Extract the (x, y) coordinate from the center of the cell holding the provided text.  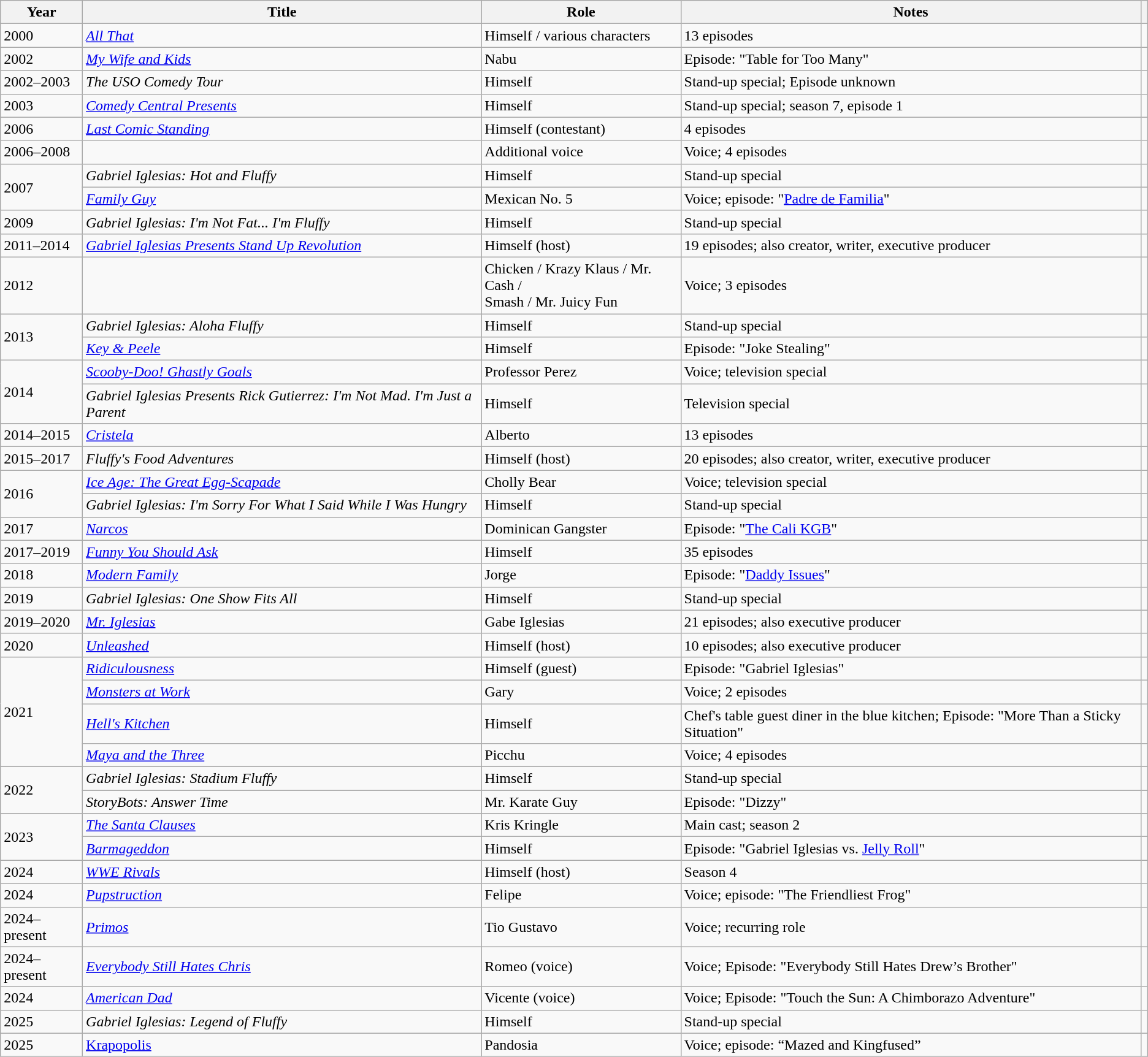
Role (581, 12)
2002 (42, 59)
Everybody Still Hates Chris (282, 966)
Main cast; season 2 (911, 825)
Modern Family (282, 575)
Notes (911, 12)
Himself (guest) (581, 668)
Family Guy (282, 199)
Voice; episode: "The Friendliest Frog" (911, 895)
Season 4 (911, 872)
Pandosia (581, 1045)
2003 (42, 105)
35 episodes (911, 552)
Nabu (581, 59)
Voice; 3 episodes (911, 285)
Gabriel Iglesias: I'm Sorry For What I Said While I Was Hungry (282, 505)
Cholly Bear (581, 482)
Title (282, 12)
2006–2008 (42, 152)
Voice; Episode: "Everybody Still Hates Drew’s Brother" (911, 966)
Primos (282, 927)
2002–2003 (42, 82)
Pupstruction (282, 895)
2006 (42, 129)
Mr. Karate Guy (581, 802)
Picchu (581, 755)
Voice; recurring role (911, 927)
2009 (42, 222)
Mr. Iglesias (282, 622)
Maya and the Three (282, 755)
Episode: "Table for Too Many" (911, 59)
Voice; episode: "Padre de Familia" (911, 199)
Vicente (voice) (581, 998)
Gabriel Iglesias: Legend of Fluffy (282, 1021)
WWE Rivals (282, 872)
20 episodes; also creator, writer, executive producer (911, 459)
Gabriel Iglesias Presents Rick Gutierrez: I'm Not Mad. I'm Just a Parent (282, 403)
2019 (42, 598)
Ridiculousness (282, 668)
Monsters at Work (282, 692)
My Wife and Kids (282, 59)
19 episodes; also creator, writer, executive producer (911, 245)
2000 (42, 36)
Kris Kringle (581, 825)
Gabriel Iglesias: One Show Fits All (282, 598)
Episode: "Gabriel Iglesias" (911, 668)
Barmageddon (282, 849)
Himself (contestant) (581, 129)
Narcos (282, 528)
Episode: "Daddy Issues" (911, 575)
2021 (42, 711)
Felipe (581, 895)
Chef's table guest diner in the blue kitchen; Episode: "More Than a Sticky Situation" (911, 723)
10 episodes; also executive producer (911, 645)
2023 (42, 837)
Professor Perez (581, 372)
Year (42, 12)
American Dad (282, 998)
2013 (42, 337)
Chicken / Krazy Klaus / Mr. Cash /Smash / Mr. Juicy Fun (581, 285)
21 episodes; also executive producer (911, 622)
2018 (42, 575)
Stand-up special; season 7, episode 1 (911, 105)
Gabriel Iglesias: Hot and Fluffy (282, 175)
Alberto (581, 435)
Television special (911, 403)
2012 (42, 285)
The USO Comedy Tour (282, 82)
Dominican Gangster (581, 528)
2011–2014 (42, 245)
Tio Gustavo (581, 927)
2014 (42, 392)
Krapopolis (282, 1045)
Episode: "The Cali KGB" (911, 528)
Gabe Iglesias (581, 622)
Gabriel Iglesias: Aloha Fluffy (282, 326)
Funny You Should Ask (282, 552)
Additional voice (581, 152)
Mexican No. 5 (581, 199)
2015–2017 (42, 459)
2014–2015 (42, 435)
The Santa Clauses (282, 825)
Last Comic Standing (282, 129)
Gabriel Iglesias Presents Stand Up Revolution (282, 245)
2017 (42, 528)
Romeo (voice) (581, 966)
Voice; Episode: "Touch the Sun: A Chimborazo Adventure" (911, 998)
Himself / various characters (581, 36)
Gary (581, 692)
StoryBots: Answer Time (282, 802)
Voice; episode: “Mazed and Kingfused” (911, 1045)
2007 (42, 187)
Key & Peele (282, 349)
4 episodes (911, 129)
Gabriel Iglesias: Stadium Fluffy (282, 779)
Episode: "Gabriel Iglesias vs. Jelly Roll" (911, 849)
2020 (42, 645)
Fluffy's Food Adventures (282, 459)
Cristela (282, 435)
Hell's Kitchen (282, 723)
All That (282, 36)
Comedy Central Presents (282, 105)
Episode: "Dizzy" (911, 802)
2016 (42, 494)
Stand-up special; Episode unknown (911, 82)
Episode: "Joke Stealing" (911, 349)
2022 (42, 790)
Ice Age: The Great Egg-Scapade (282, 482)
2017–2019 (42, 552)
Voice; 2 episodes (911, 692)
Jorge (581, 575)
2019–2020 (42, 622)
Gabriel Iglesias: I'm Not Fat... I'm Fluffy (282, 222)
Unleashed (282, 645)
Scooby-Doo! Ghastly Goals (282, 372)
